For the text-containing cell, return its midpoint in [x, y] coordinate format. 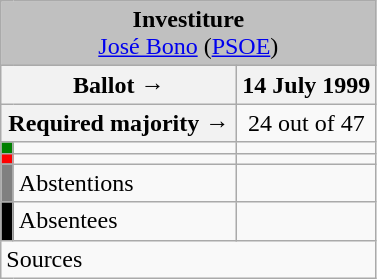
Ballot → [119, 85]
Required majority → [119, 123]
14 July 1999 [306, 85]
Abstentions [125, 183]
InvestitureJosé Bono (PSOE) [188, 34]
24 out of 47 [306, 123]
Sources [188, 259]
Absentees [125, 221]
